Provide the [x, y] coordinate of the cell's center where the given text is located.  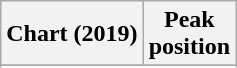
Peak position [189, 34]
Chart (2019) [72, 34]
